Capture the cell that displays the provided text and extract its (x, y) central coordinate. 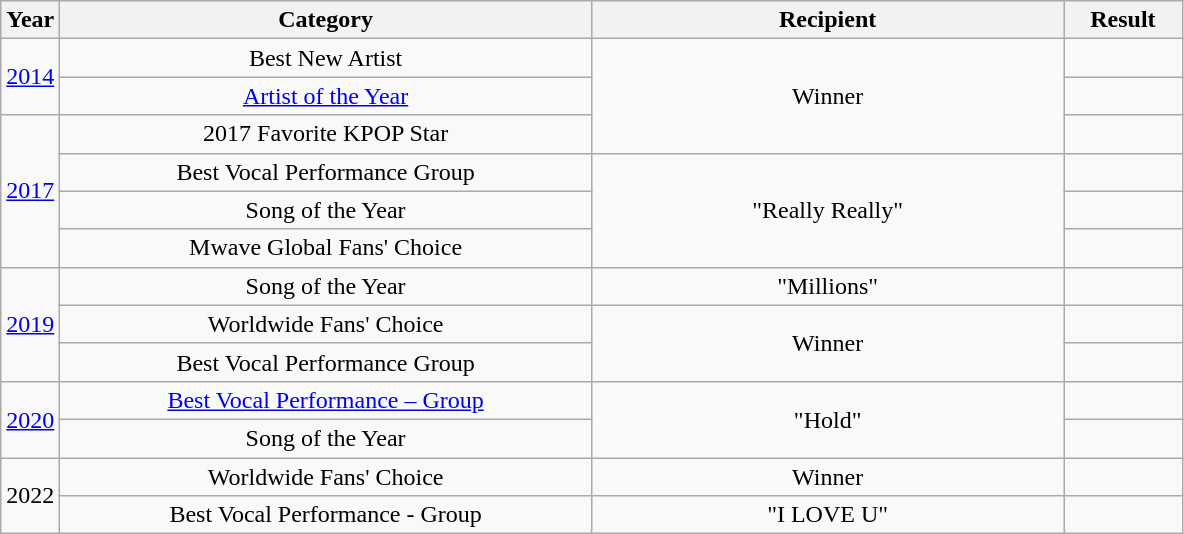
"I LOVE U" (827, 515)
Category (326, 20)
2019 (30, 324)
2014 (30, 77)
"Hold" (827, 419)
Mwave Global Fans' Choice (326, 248)
"Really Really" (827, 210)
Result (1123, 20)
2022 (30, 496)
Best Vocal Performance – Group (326, 400)
Best Vocal Performance - Group (326, 515)
Artist of the Year (326, 96)
2017 Favorite KPOP Star (326, 134)
Best New Artist (326, 58)
Recipient (827, 20)
Year (30, 20)
2020 (30, 419)
2017 (30, 191)
"Millions" (827, 286)
